Locate the cell with the specified text and output its (X, Y) center coordinate. 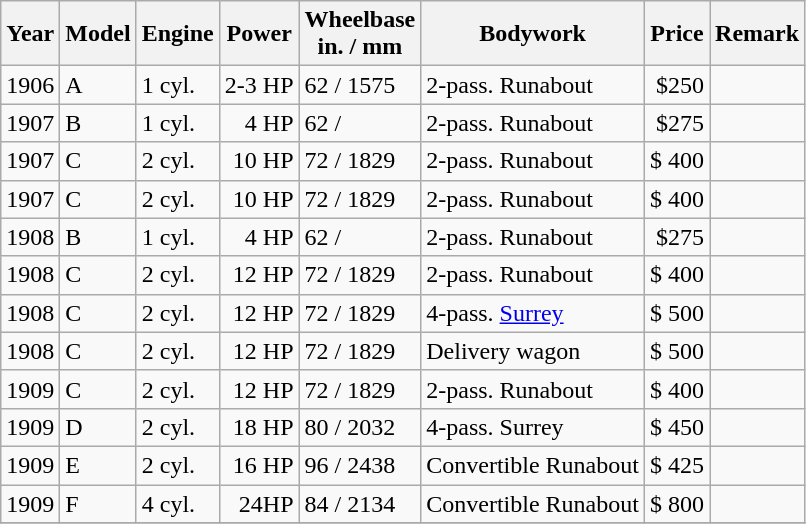
$250 (676, 85)
Engine (178, 34)
Wheelbase in. / mm (360, 34)
A (98, 85)
Price (676, 34)
62 / 1575 (360, 85)
E (98, 465)
$ 450 (676, 427)
80 / 2032 (360, 427)
Bodywork (533, 34)
Year (30, 34)
Delivery wagon (533, 351)
1906 (30, 85)
D (98, 427)
96 / 2438 (360, 465)
4 cyl. (178, 503)
Power (259, 34)
$ 425 (676, 465)
18 HP (259, 427)
$ 800 (676, 503)
24HP (259, 503)
F (98, 503)
84 / 2134 (360, 503)
Remark (758, 34)
Model (98, 34)
16 HP (259, 465)
2-3 HP (259, 85)
